Locate the cell with the specified text and output its [x, y] center coordinate. 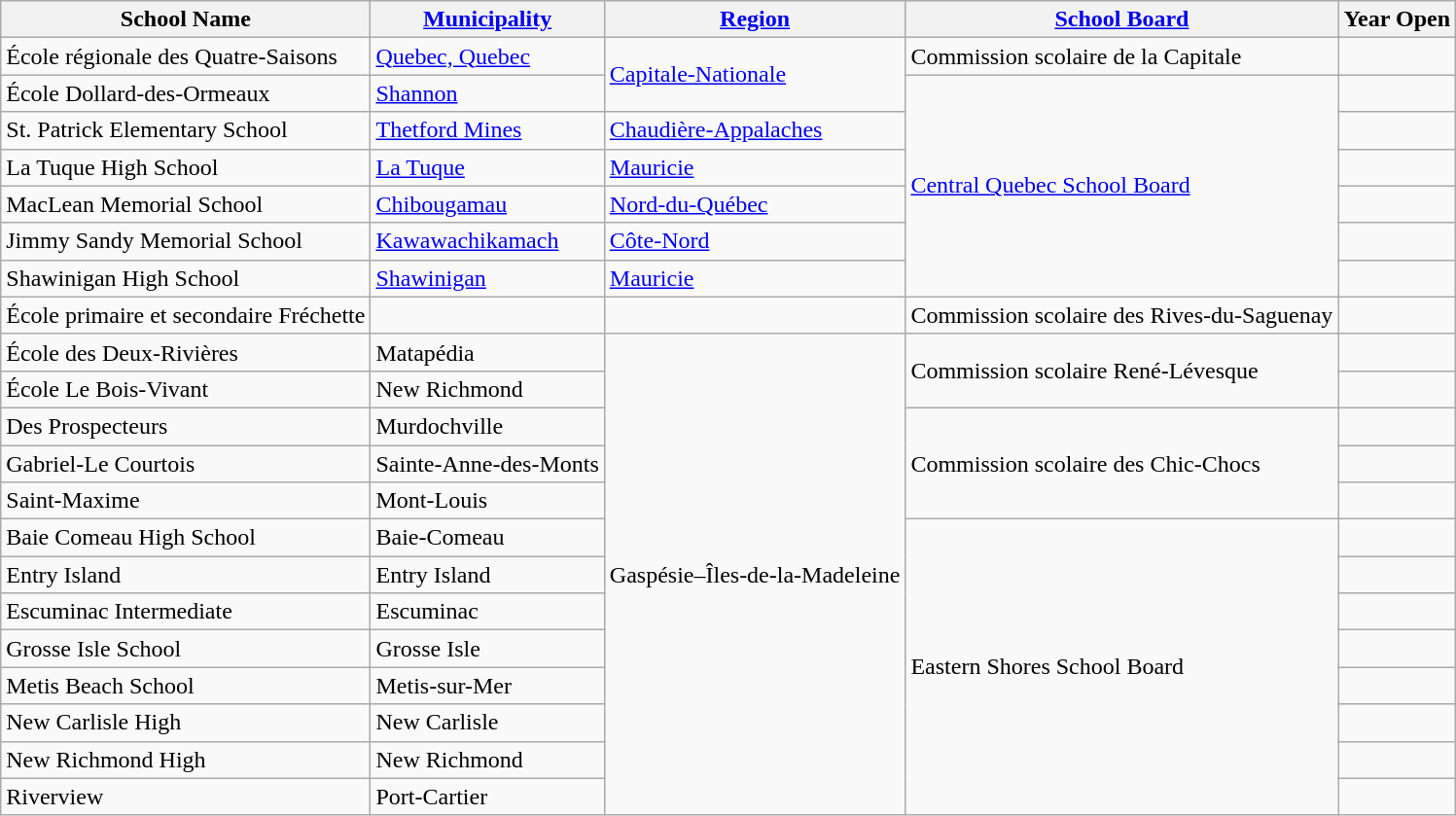
Murdochville [487, 426]
Kawawachikamach [487, 241]
New Carlisle High [186, 723]
Year Open [1397, 19]
Côte-Nord [755, 241]
École primaire et secondaire Fréchette [186, 315]
Municipality [487, 19]
Quebec, Quebec [487, 56]
Gaspésie–Îles-de-la-Madeleine [755, 574]
Shannon [487, 93]
Grosse Isle [487, 649]
La Tuque High School [186, 167]
Commission scolaire des Chic-Chocs [1122, 463]
Sainte-Anne-des-Monts [487, 464]
School Board [1122, 19]
Commission scolaire de la Capitale [1122, 56]
École régionale des Quatre-Saisons [186, 56]
Grosse Isle School [186, 649]
School Name [186, 19]
Shawinigan [487, 278]
Thetford Mines [487, 130]
Escuminac Intermediate [186, 612]
New Carlisle [487, 723]
Baie Comeau High School [186, 538]
École Dollard-des-Ormeaux [186, 93]
Nord-du-Québec [755, 204]
Jimmy Sandy Memorial School [186, 241]
Riverview [186, 797]
Region [755, 19]
École des Deux-Rivières [186, 352]
Commission scolaire René-Lévesque [1122, 371]
Gabriel-Le Courtois [186, 464]
St. Patrick Elementary School [186, 130]
Escuminac [487, 612]
Mont-Louis [487, 501]
Chaudière-Appalaches [755, 130]
Commission scolaire des Rives-du-Saguenay [1122, 315]
Port-Cartier [487, 797]
Chibougamau [487, 204]
Capitale-Nationale [755, 75]
MacLean Memorial School [186, 204]
Baie-Comeau [487, 538]
New Richmond High [186, 760]
Matapédia [487, 352]
Metis-sur-Mer [487, 686]
Saint-Maxime [186, 501]
Shawinigan High School [186, 278]
La Tuque [487, 167]
Des Prospecteurs [186, 426]
Eastern Shores School Board [1122, 667]
Central Quebec School Board [1122, 186]
Metis Beach School [186, 686]
École Le Bois-Vivant [186, 389]
